Provide the (x, y) coordinate of the cell's center where the given text is located.  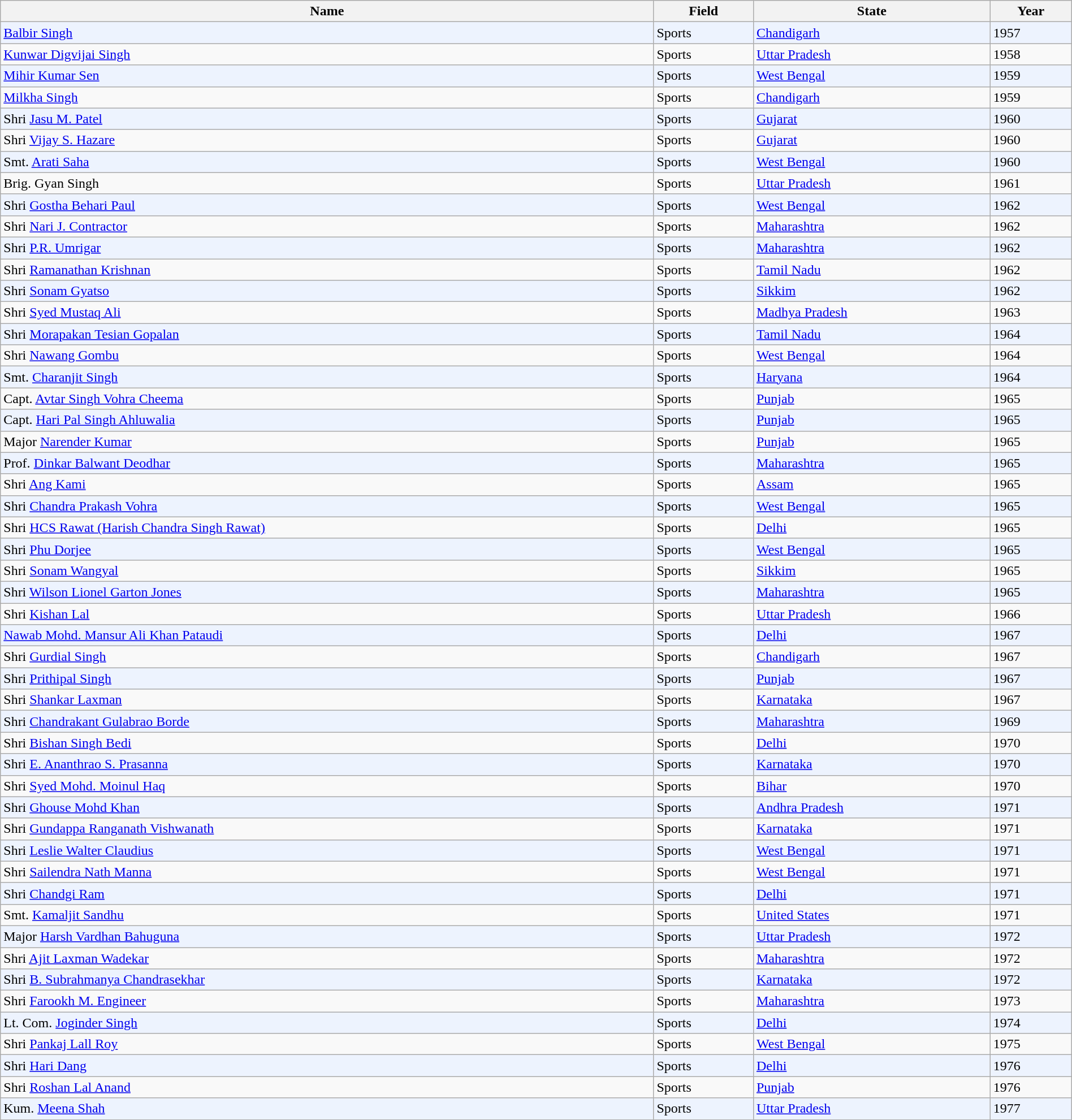
Shri Syed Mohd. Moinul Haq (327, 786)
Andhra Pradesh (872, 807)
Bihar (872, 786)
Shri Roshan Lal Anand (327, 1087)
Shri Chandgi Ram (327, 893)
Shri Morapakan Tesian Gopalan (327, 334)
Shri B. Subrahmanya Chandrasekhar (327, 980)
Shri P.R. Umrigar (327, 248)
1961 (1031, 183)
Balbir Singh (327, 33)
Major Narender Kumar (327, 442)
Major Harsh Vardhan Bahuguna (327, 936)
Shri HCS Rawat (Harish Chandra Singh Rawat) (327, 527)
Madhya Pradesh (872, 313)
Shri Leslie Walter Claudius (327, 850)
State (872, 11)
Shri Wilson Lionel Garton Jones (327, 592)
Shri Pankaj Lall Roy (327, 1044)
Shri Bishan Singh Bedi (327, 743)
Shri Hari Dang (327, 1066)
Capt. Hari Pal Singh Ahluwalia (327, 420)
Shri Farookh M. Engineer (327, 1001)
Smt. Charanjit Singh (327, 377)
Brig. Gyan Singh (327, 183)
Shri Vijay S. Hazare (327, 140)
1973 (1031, 1001)
Smt. Arati Saha (327, 162)
Shri Syed Mustaq Ali (327, 313)
Shri Gundappa Ranganath Vishwanath (327, 829)
Milkha Singh (327, 97)
Shri Chandrakant Gulabrao Borde (327, 721)
Shri Sonam Gyatso (327, 291)
1957 (1031, 33)
Shri Ghouse Mohd Khan (327, 807)
Shri Ang Kami (327, 485)
Shri Phu Dorjee (327, 549)
Shri Kishan Lal (327, 613)
1963 (1031, 313)
Smt. Kamaljit Sandhu (327, 915)
Shri Gostha Behari Paul (327, 205)
United States (872, 915)
Shri Jasu M. Patel (327, 119)
Shri Sailendra Nath Manna (327, 872)
Shri E. Ananthrao S. Prasanna (327, 764)
Lt. Com. Joginder Singh (327, 1023)
Shri Ramanathan Krishnan (327, 270)
1975 (1031, 1044)
Mihir Kumar Sen (327, 76)
Shri Chandra Prakash Vohra (327, 506)
Kunwar Digvijai Singh (327, 54)
Haryana (872, 377)
Kum. Meena Shah (327, 1109)
Shri Nari J. Contractor (327, 226)
Shri Gurdial Singh (327, 657)
1977 (1031, 1109)
Name (327, 11)
Shri Ajit Laxman Wadekar (327, 958)
Field (703, 11)
1974 (1031, 1023)
1966 (1031, 613)
1969 (1031, 721)
Prof. Dinkar Balwant Deodhar (327, 463)
Capt. Avtar Singh Vohra Cheema (327, 399)
Shri Prithipal Singh (327, 678)
Nawab Mohd. Mansur Ali Khan Pataudi (327, 635)
1958 (1031, 54)
Shri Shankar Laxman (327, 700)
Year (1031, 11)
Shri Sonam Wangyal (327, 570)
Assam (872, 485)
Shri Nawang Gombu (327, 356)
